Detect which cell encompasses the target text, then output its (X, Y) center coordinate. 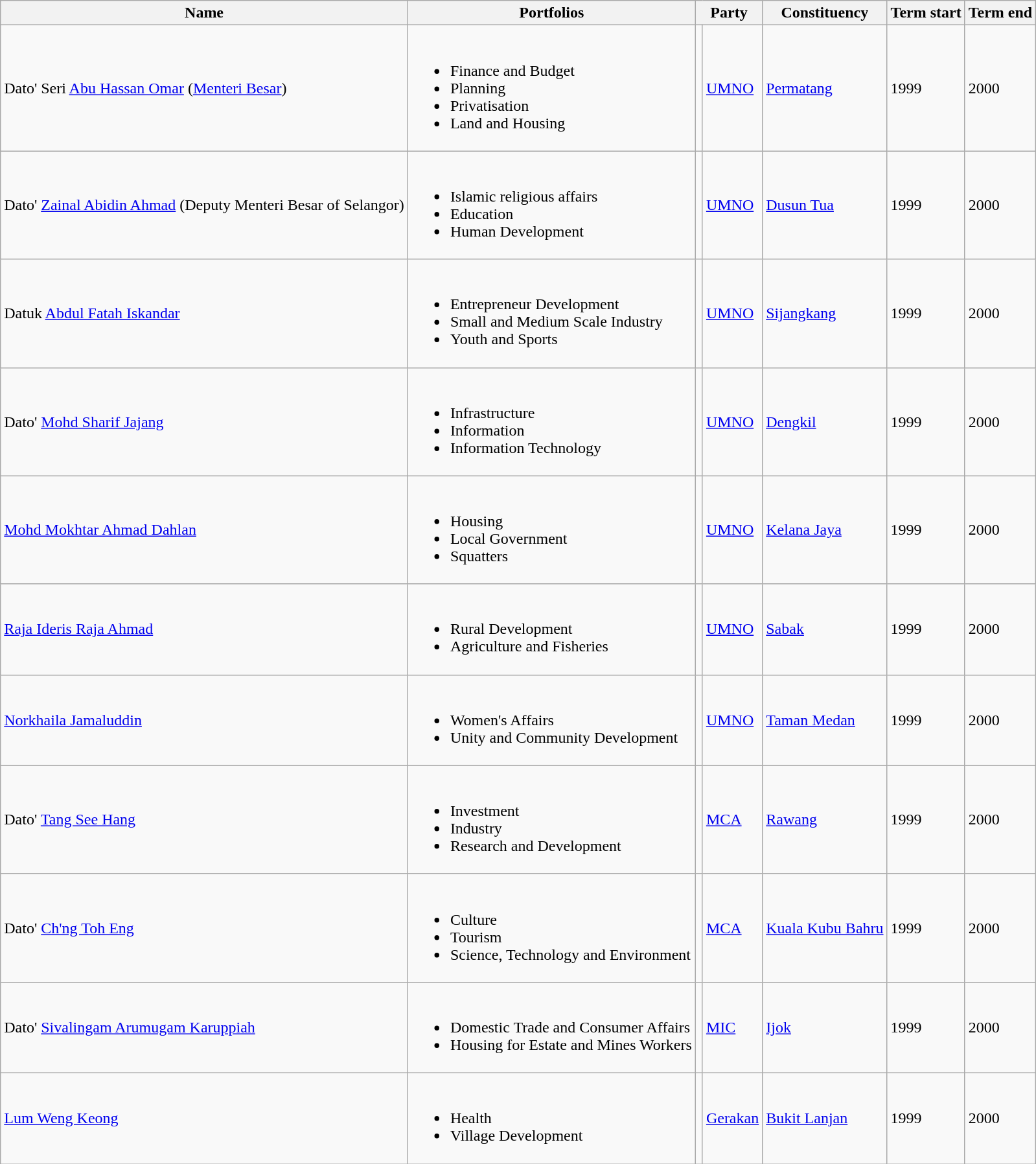
Women's AffairsUnity and Community Development (551, 720)
CultureTourismScience, Technology and Environment (551, 928)
InvestmentIndustryResearch and Development (551, 819)
Raja Ideris Raja Ahmad (205, 629)
InfrastructureInformationInformation Technology (551, 421)
Islamic religious affairsEducationHuman Development (551, 205)
Term end (1000, 13)
Ijok (825, 1027)
Bukit Lanjan (825, 1118)
Finance and BudgetPlanningPrivatisationLand and Housing (551, 88)
HealthVillage Development (551, 1118)
Lum Weng Keong (205, 1118)
Gerakan (732, 1118)
Kuala Kubu Bahru (825, 928)
Sabak (825, 629)
HousingLocal GovernmentSquatters (551, 530)
Constituency (825, 13)
Dusun Tua (825, 205)
Dengkil (825, 421)
Dato' Seri Abu Hassan Omar (Menteri Besar) (205, 88)
Taman Medan (825, 720)
Rawang (825, 819)
Entrepreneur DevelopmentSmall and Medium Scale IndustryYouth and Sports (551, 314)
Portfolios (551, 13)
Kelana Jaya (825, 530)
Dato' Ch'ng Toh Eng (205, 928)
Dato' Tang See Hang (205, 819)
Name (205, 13)
Rural DevelopmentAgriculture and Fisheries (551, 629)
Dato' Zainal Abidin Ahmad (Deputy Menteri Besar of Selangor) (205, 205)
Norkhaila Jamaluddin (205, 720)
Permatang (825, 88)
Sijangkang (825, 314)
Mohd Mokhtar Ahmad Dahlan (205, 530)
Dato' Mohd Sharif Jajang (205, 421)
Datuk Abdul Fatah Iskandar (205, 314)
Term start (926, 13)
Domestic Trade and Consumer AffairsHousing for Estate and Mines Workers (551, 1027)
Party (728, 13)
MIC (732, 1027)
Dato' Sivalingam Arumugam Karuppiah (205, 1027)
